Find where the given text appears and provide that cell's center as [X, Y] coordinate. 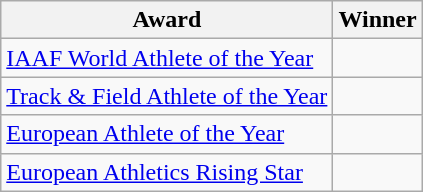
Award [167, 20]
IAAF World Athlete of the Year [167, 58]
European Athlete of the Year [167, 134]
Winner [378, 20]
European Athletics Rising Star [167, 172]
Track & Field Athlete of the Year [167, 96]
